Capture the cell that displays the provided text and extract its [X, Y] central coordinate. 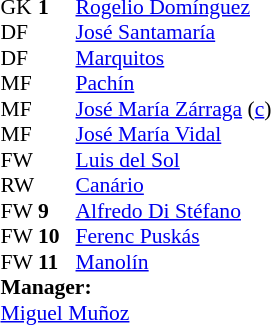
RW [20, 185]
9 [57, 211]
10 [57, 237]
11 [57, 262]
